For the text-containing cell, return its midpoint in (x, y) coordinate format. 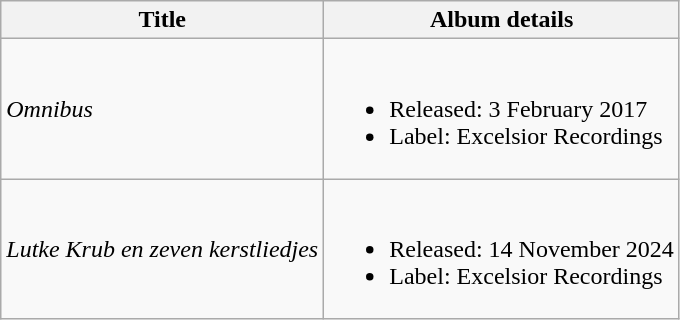
Omnibus (162, 109)
Title (162, 20)
Album details (502, 20)
Released: 14 November 2024Label: Excelsior Recordings (502, 249)
Lutke Krub en zeven kerstliedjes (162, 249)
Released: 3 February 2017Label: Excelsior Recordings (502, 109)
